Search for the cell housing the specified text and yield its (X, Y) center coordinate. 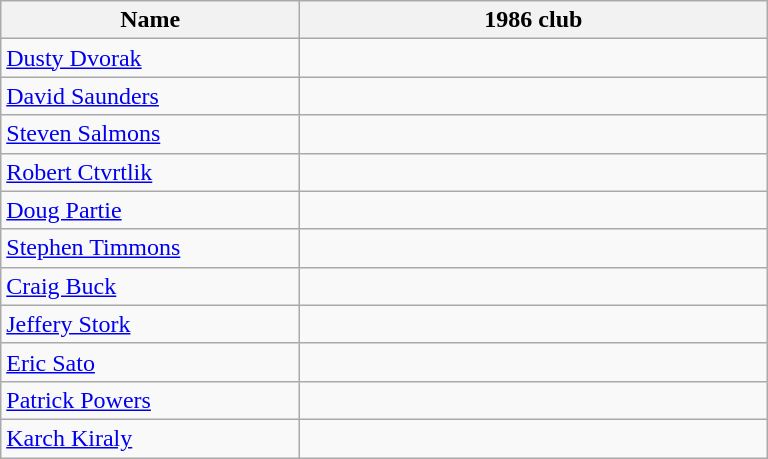
Karch Kiraly (150, 438)
Patrick Powers (150, 400)
1986 club (534, 20)
Dusty Dvorak (150, 58)
Jeffery Stork (150, 324)
Steven Salmons (150, 134)
Stephen Timmons (150, 248)
David Saunders (150, 96)
Doug Partie (150, 210)
Craig Buck (150, 286)
Name (150, 20)
Eric Sato (150, 362)
Robert Ctvrtlik (150, 172)
